Locate the cell with the specified text and output its [X, Y] center coordinate. 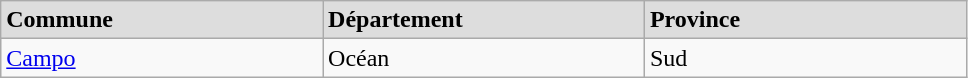
Océan [484, 58]
Province [805, 20]
Département [484, 20]
Commune [162, 20]
Campo [162, 58]
Sud [805, 58]
